Extract the (x, y) coordinate from the center of the cell holding the provided text.  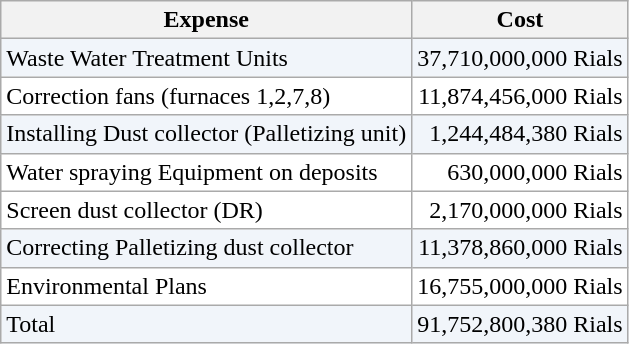
Correction fans (furnaces 1,2,7,8) (206, 96)
37,710,000,000 Rials (520, 58)
Expense (206, 20)
Waste Water Treatment Units (206, 58)
Environmental Plans (206, 286)
91,752,800,380 Rials (520, 324)
Total (206, 324)
Cost (520, 20)
Installing Dust collector (Palletizing unit) (206, 134)
11,378,860,000 Rials (520, 248)
Correcting Palletizing dust collector (206, 248)
1,244,484,380 Rials (520, 134)
630,000,000 Rials (520, 172)
2,170,000,000 Rials (520, 210)
Water spraying Equipment on deposits (206, 172)
Screen dust collector (DR) (206, 210)
11,874,456,000 Rials (520, 96)
16,755,000,000 Rials (520, 286)
